Provide the (X, Y) coordinate of the cell's center where the given text is located.  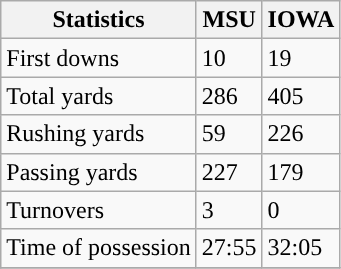
Turnovers (99, 210)
0 (301, 210)
179 (301, 172)
Total yards (99, 96)
19 (301, 58)
Rushing yards (99, 134)
227 (229, 172)
32:05 (301, 248)
405 (301, 96)
Time of possession (99, 248)
59 (229, 134)
27:55 (229, 248)
3 (229, 210)
First downs (99, 58)
Passing yards (99, 172)
226 (301, 134)
IOWA (301, 20)
10 (229, 58)
286 (229, 96)
Statistics (99, 20)
MSU (229, 20)
